Extract the (X, Y) coordinate from the center of the cell holding the provided text.  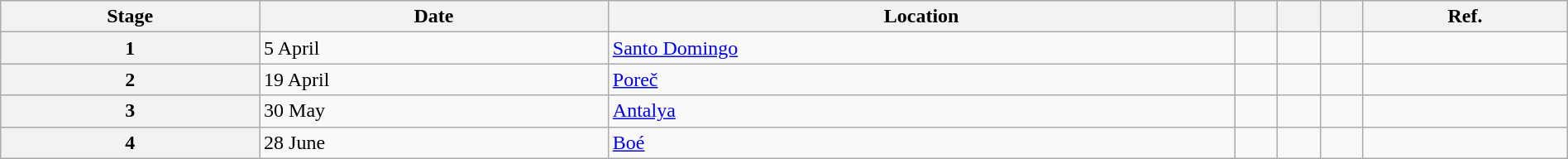
Location (921, 17)
28 June (434, 142)
4 (131, 142)
Poreč (921, 79)
Antalya (921, 111)
19 April (434, 79)
Date (434, 17)
Stage (131, 17)
Boé (921, 142)
Santo Domingo (921, 48)
2 (131, 79)
3 (131, 111)
30 May (434, 111)
1 (131, 48)
5 April (434, 48)
Ref. (1465, 17)
